Capture the cell that displays the provided text and extract its [x, y] central coordinate. 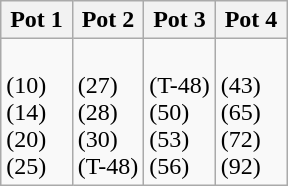
Pot 3 [180, 20]
Pot 4 [251, 20]
Pot 1 [37, 20]
(T-48) (50) (53) (56) [180, 112]
(43) (65) (72) (92) [251, 112]
Pot 2 [108, 20]
(10) (14) (20) (25) [37, 112]
(27) (28) (30) (T-48) [108, 112]
